Capture the cell that displays the provided text and extract its [X, Y] central coordinate. 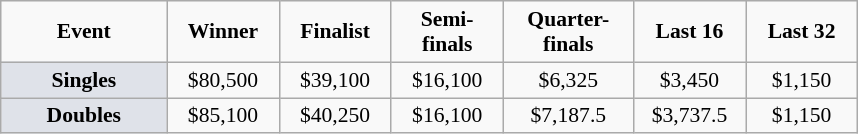
$80,500 [223, 80]
Singles [84, 80]
Quarter-finals [568, 32]
Doubles [84, 116]
$3,737.5 [689, 116]
Winner [223, 32]
Last 16 [689, 32]
Last 32 [802, 32]
$3,450 [689, 80]
$7,187.5 [568, 116]
$6,325 [568, 80]
Event [84, 32]
$40,250 [335, 116]
$39,100 [335, 80]
Finalist [335, 32]
$85,100 [223, 116]
Semi-finals [447, 32]
